Scan for the cell matching the given text and deliver its [x, y] coordinate at center. 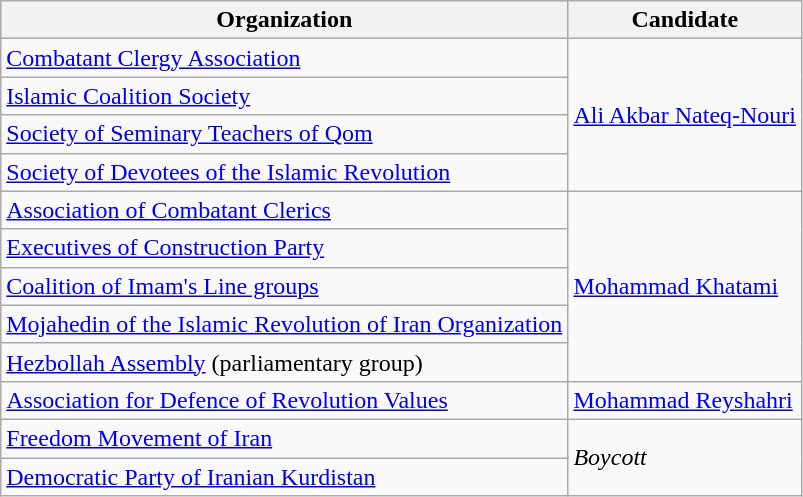
Organization [284, 20]
Association of Combatant Clerics [284, 210]
Executives of Construction Party [284, 248]
Society of Seminary Teachers of Qom [284, 134]
Hezbollah Assembly (parliamentary group) [284, 362]
Society of Devotees of the Islamic Revolution [284, 172]
Boycott [685, 457]
Candidate [685, 20]
Freedom Movement of Iran [284, 438]
Mohammad Reyshahri [685, 400]
Mohammad Khatami [685, 286]
Islamic Coalition Society [284, 96]
Coalition of Imam's Line groups [284, 286]
Combatant Clergy Association [284, 58]
Association for Defence of Revolution Values [284, 400]
Democratic Party of Iranian Kurdistan [284, 477]
Mojahedin of the Islamic Revolution of Iran Organization [284, 324]
Ali Akbar Nateq-Nouri [685, 115]
